Output the [X, Y] coordinate of the center of the cell containing the given text.  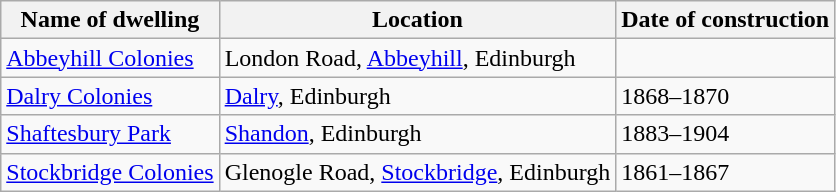
1861–1867 [726, 172]
London Road, Abbeyhill, Edinburgh [418, 58]
Shaftesbury Park [110, 134]
Stockbridge Colonies [110, 172]
Glenogle Road, Stockbridge, Edinburgh [418, 172]
Dalry Colonies [110, 96]
Name of dwelling [110, 20]
Dalry, Edinburgh [418, 96]
1883–1904 [726, 134]
Shandon, Edinburgh [418, 134]
1868–1870 [726, 96]
Abbeyhill Colonies [110, 58]
Date of construction [726, 20]
Location [418, 20]
